Return the [x, y] coordinate for the center point of the cell that contains the specified text.  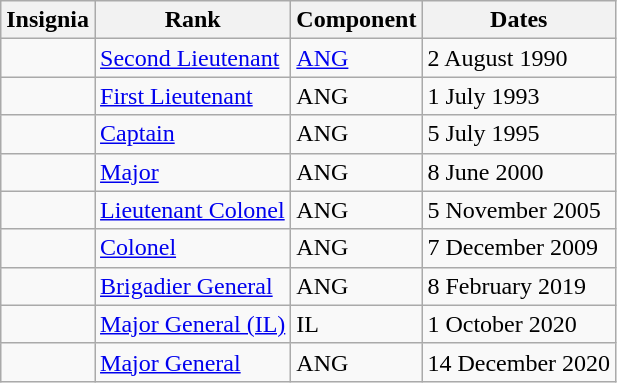
Captain [193, 134]
First Lieutenant [193, 96]
Rank [193, 20]
8 February 2019 [519, 286]
7 December 2009 [519, 248]
Lieutenant Colonel [193, 210]
Second Lieutenant [193, 58]
Component [356, 20]
Major General (IL) [193, 324]
1 July 1993 [519, 96]
Brigadier General [193, 286]
Insignia [48, 20]
5 July 1995 [519, 134]
Major [193, 172]
IL [356, 324]
Major General [193, 362]
2 August 1990 [519, 58]
8 June 2000 [519, 172]
14 December 2020 [519, 362]
Dates [519, 20]
1 October 2020 [519, 324]
5 November 2005 [519, 210]
Colonel [193, 248]
